Detect which cell encompasses the target text, then output its [X, Y] center coordinate. 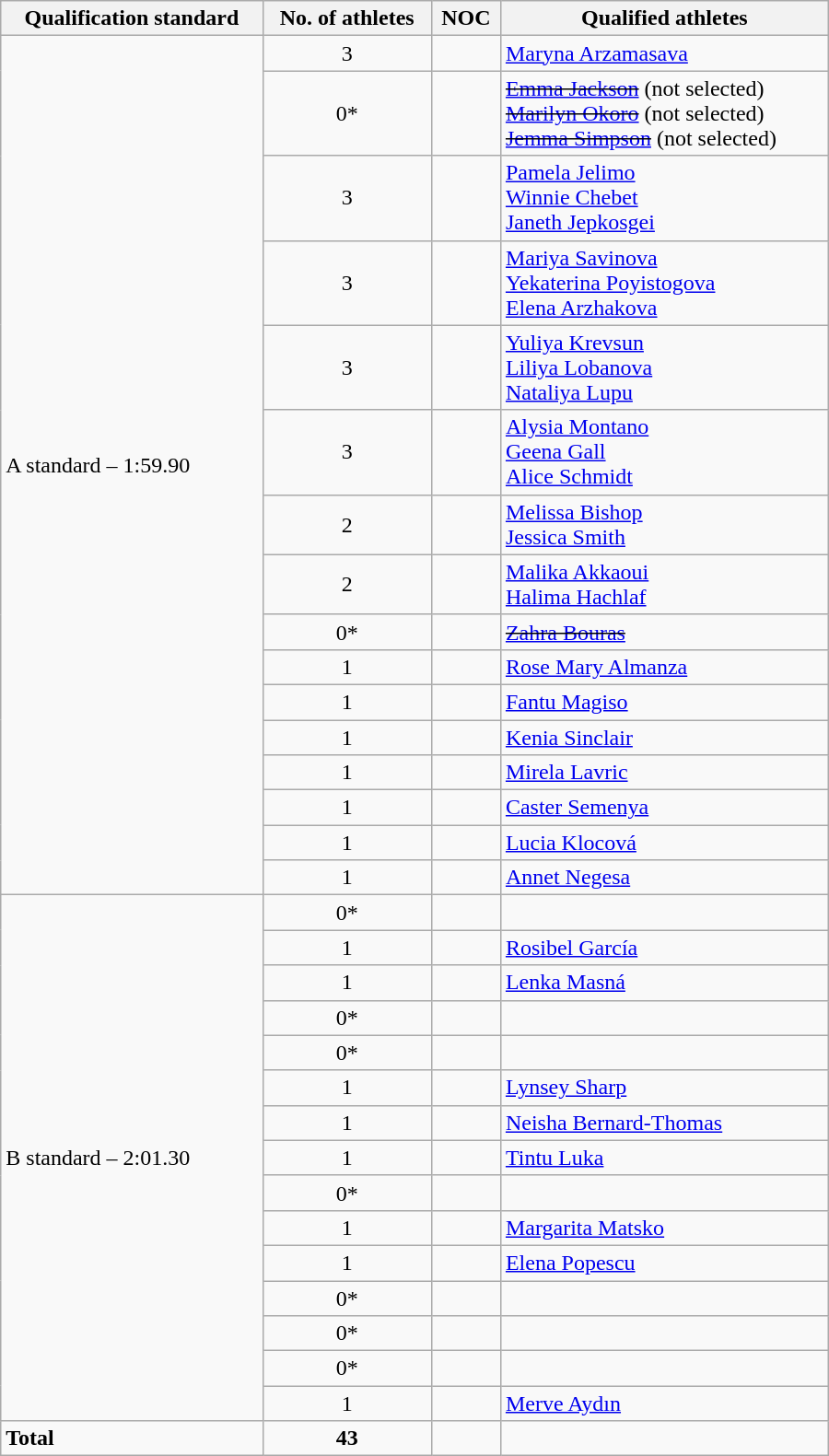
Zahra Bouras [664, 632]
Lenka Masná [664, 983]
No. of athletes [346, 18]
Mirela Lavric [664, 773]
Margarita Matsko [664, 1228]
43 [346, 1439]
Tintu Luka [664, 1158]
Mariya SavinovaYekaterina PoyistogovaElena Arzhakova [664, 283]
Rose Mary Almanza [664, 667]
Elena Popescu [664, 1263]
Pamela Jelimo Winnie Chebet Janeth Jepkosgei [664, 198]
B standard – 2:01.30 [132, 1159]
Emma Jackson (not selected) Marilyn Okoro (not selected) Jemma Simpson (not selected) [664, 113]
Neisha Bernard-Thomas [664, 1123]
NOC [466, 18]
Yuliya KrevsunLiliya LobanovaNataliya Lupu [664, 367]
Caster Semenya [664, 808]
Lynsey Sharp [664, 1088]
Lucia Klocová [664, 843]
Merve Aydın [664, 1404]
Alysia MontanoGeena GallAlice Schmidt [664, 452]
Maryna Arzamasava [664, 53]
Total [132, 1439]
A standard – 1:59.90 [132, 466]
Qualification standard [132, 18]
Qualified athletes [664, 18]
Annet Negesa [664, 878]
Melissa BishopJessica Smith [664, 525]
Malika AkkaouiHalima Hachlaf [664, 584]
Kenia Sinclair [664, 738]
Rosibel García [664, 948]
Fantu Magiso [664, 702]
